For the text-containing cell, return its midpoint in (X, Y) coordinate format. 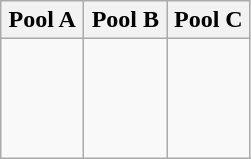
Pool A (42, 20)
Pool B (126, 20)
Pool C (208, 20)
